Capture the cell that displays the provided text and extract its (x, y) central coordinate. 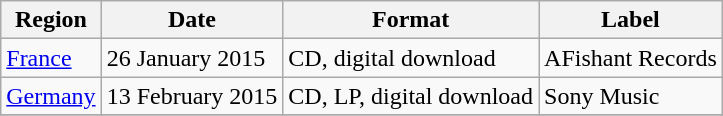
Sony Music (631, 96)
13 February 2015 (192, 96)
Region (51, 20)
Date (192, 20)
AFishant Records (631, 58)
26 January 2015 (192, 58)
Label (631, 20)
CD, digital download (411, 58)
France (51, 58)
CD, LP, digital download (411, 96)
Germany (51, 96)
Format (411, 20)
